Output the [x, y] coordinate of the center of the cell containing the given text.  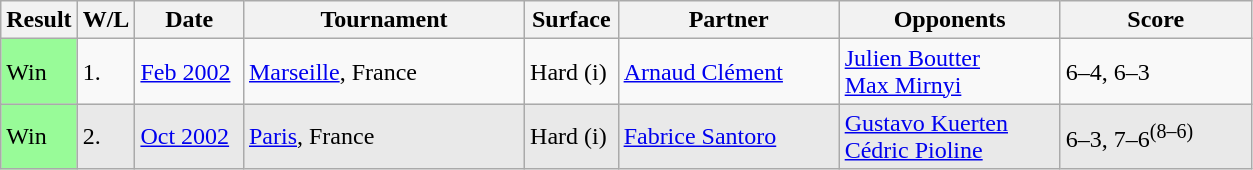
Fabrice Santoro [728, 136]
2. [106, 136]
Julien Boutter Max Mirnyi [950, 72]
Marseille, France [384, 72]
Score [1156, 20]
Result [39, 20]
6–4, 6–3 [1156, 72]
1. [106, 72]
Opponents [950, 20]
Surface [572, 20]
Feb 2002 [190, 72]
Tournament [384, 20]
Paris, France [384, 136]
W/L [106, 20]
6–3, 7–6(8–6) [1156, 136]
Gustavo Kuerten Cédric Pioline [950, 136]
Arnaud Clément [728, 72]
Partner [728, 20]
Date [190, 20]
Oct 2002 [190, 136]
